Locate the cell with the specified text and output its [x, y] center coordinate. 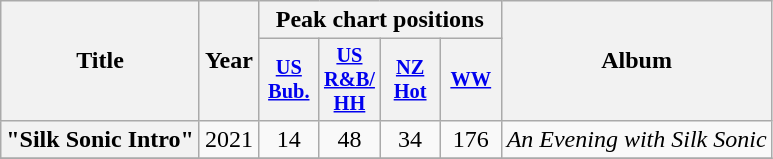
34 [410, 139]
WW [470, 80]
Year [228, 61]
48 [350, 139]
Album [636, 61]
Title [100, 61]
176 [470, 139]
14 [288, 139]
Peak chart positions [380, 20]
An Evening with Silk Sonic [636, 139]
2021 [228, 139]
USBub. [288, 80]
"Silk Sonic Intro" [100, 139]
NZHot [410, 80]
USR&B/HH [350, 80]
